Search for the cell housing the specified text and yield its [X, Y] center coordinate. 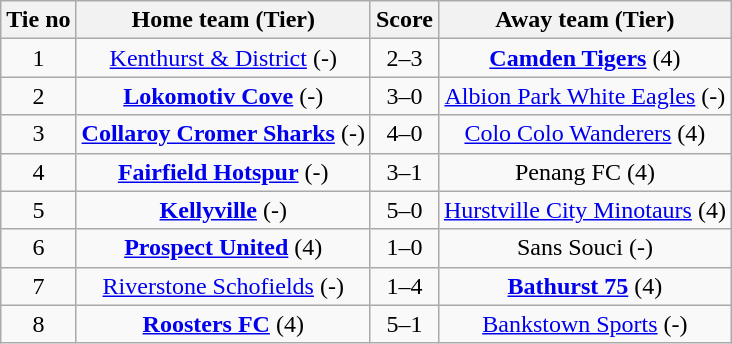
3 [38, 134]
7 [38, 286]
5–0 [404, 210]
2 [38, 96]
Home team (Tier) [223, 20]
1–0 [404, 248]
4–0 [404, 134]
5 [38, 210]
3–1 [404, 172]
Score [404, 20]
Bathurst 75 (4) [584, 286]
Sans Souci (-) [584, 248]
Tie no [38, 20]
Kellyville (-) [223, 210]
3–0 [404, 96]
Fairfield Hotspur (-) [223, 172]
2–3 [404, 58]
1 [38, 58]
Away team (Tier) [584, 20]
Colo Colo Wanderers (4) [584, 134]
8 [38, 324]
Kenthurst & District (-) [223, 58]
Penang FC (4) [584, 172]
Riverstone Schofields (-) [223, 286]
5–1 [404, 324]
Prospect United (4) [223, 248]
1–4 [404, 286]
Hurstville City Minotaurs (4) [584, 210]
Camden Tigers (4) [584, 58]
6 [38, 248]
Roosters FC (4) [223, 324]
Collaroy Cromer Sharks (-) [223, 134]
4 [38, 172]
Bankstown Sports (-) [584, 324]
Albion Park White Eagles (-) [584, 96]
Lokomotiv Cove (-) [223, 96]
